For the text-containing cell, return its midpoint in [X, Y] coordinate format. 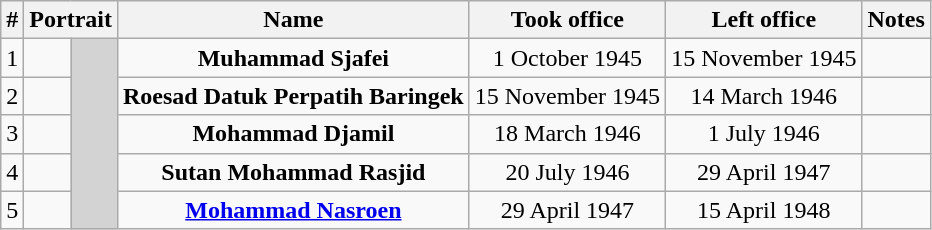
Mohammad Nasroen [293, 210]
Sutan Mohammad Rasjid [293, 172]
18 March 1946 [567, 134]
3 [12, 134]
1 July 1946 [764, 134]
Left office [764, 20]
Portrait [71, 20]
1 October 1945 [567, 58]
Muhammad Sjafei [293, 58]
Roesad Datuk Perpatih Baringek [293, 96]
Mohammad Djamil [293, 134]
15 April 1948 [764, 210]
5 [12, 210]
14 March 1946 [764, 96]
Name [293, 20]
20 July 1946 [567, 172]
# [12, 20]
1 [12, 58]
Took office [567, 20]
Notes [896, 20]
4 [12, 172]
2 [12, 96]
